Pinpoint the cell where the given text exists, returning its [X, Y] midpoint coordinate. 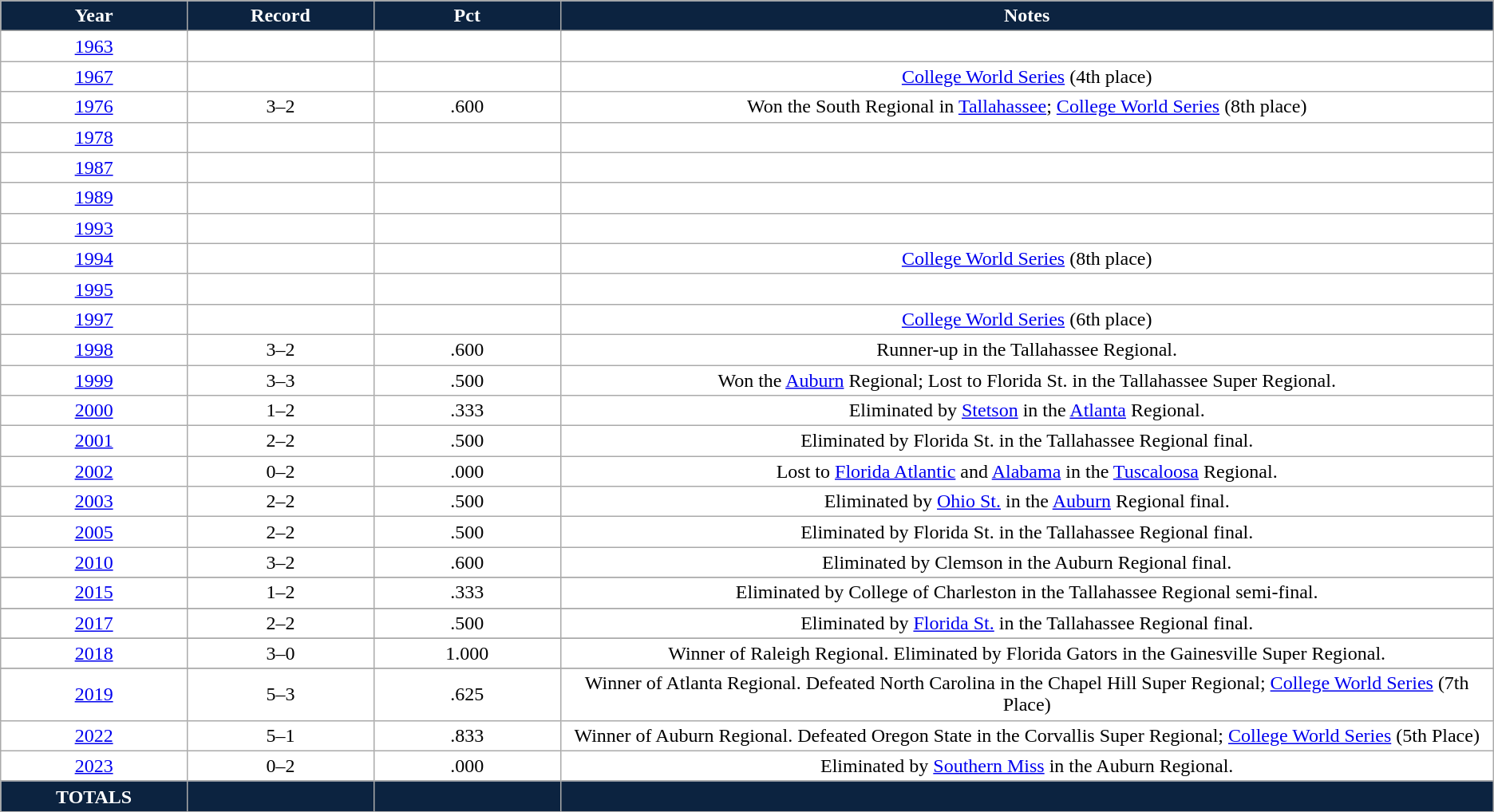
1976 [94, 107]
2015 [94, 593]
1993 [94, 228]
1997 [94, 319]
Notes [1026, 16]
2018 [94, 653]
Eliminated by College of Charleston in the Tallahassee Regional semi-final. [1026, 593]
College World Series (6th place) [1026, 319]
2023 [94, 766]
1987 [94, 168]
.833 [467, 735]
2002 [94, 471]
Eliminated by Southern Miss in the Auburn Regional. [1026, 766]
Winner of Raleigh Regional. Eliminated by Florida Gators in the Gainesville Super Regional. [1026, 653]
Eliminated by Stetson in the Atlanta Regional. [1026, 411]
2022 [94, 735]
1994 [94, 258]
Pct [467, 16]
1.000 [467, 653]
TOTALS [94, 796]
2001 [94, 441]
1998 [94, 349]
3–0 [281, 653]
1963 [94, 46]
.625 [467, 694]
1995 [94, 289]
Lost to Florida Atlantic and Alabama in the Tuscaloosa Regional. [1026, 471]
College World Series (4th place) [1026, 77]
2019 [94, 694]
5–3 [281, 694]
Runner-up in the Tallahassee Regional. [1026, 349]
Year [94, 16]
1978 [94, 137]
1967 [94, 77]
2000 [94, 411]
Winner of Atlanta Regional. Defeated North Carolina in the Chapel Hill Super Regional; College World Series (7th Place) [1026, 694]
3–3 [281, 380]
2005 [94, 532]
Eliminated by Clemson in the Auburn Regional final. [1026, 562]
Won the Auburn Regional; Lost to Florida St. in the Tallahassee Super Regional. [1026, 380]
2017 [94, 623]
Won the South Regional in Tallahassee; College World Series (8th place) [1026, 107]
College World Series (8th place) [1026, 258]
Record [281, 16]
5–1 [281, 735]
2003 [94, 502]
Eliminated by Ohio St. in the Auburn Regional final. [1026, 502]
1999 [94, 380]
Winner of Auburn Regional. Defeated Oregon State in the Corvallis Super Regional; College World Series (5th Place) [1026, 735]
1989 [94, 198]
2010 [94, 562]
